Search for the cell housing the specified text and yield its (X, Y) center coordinate. 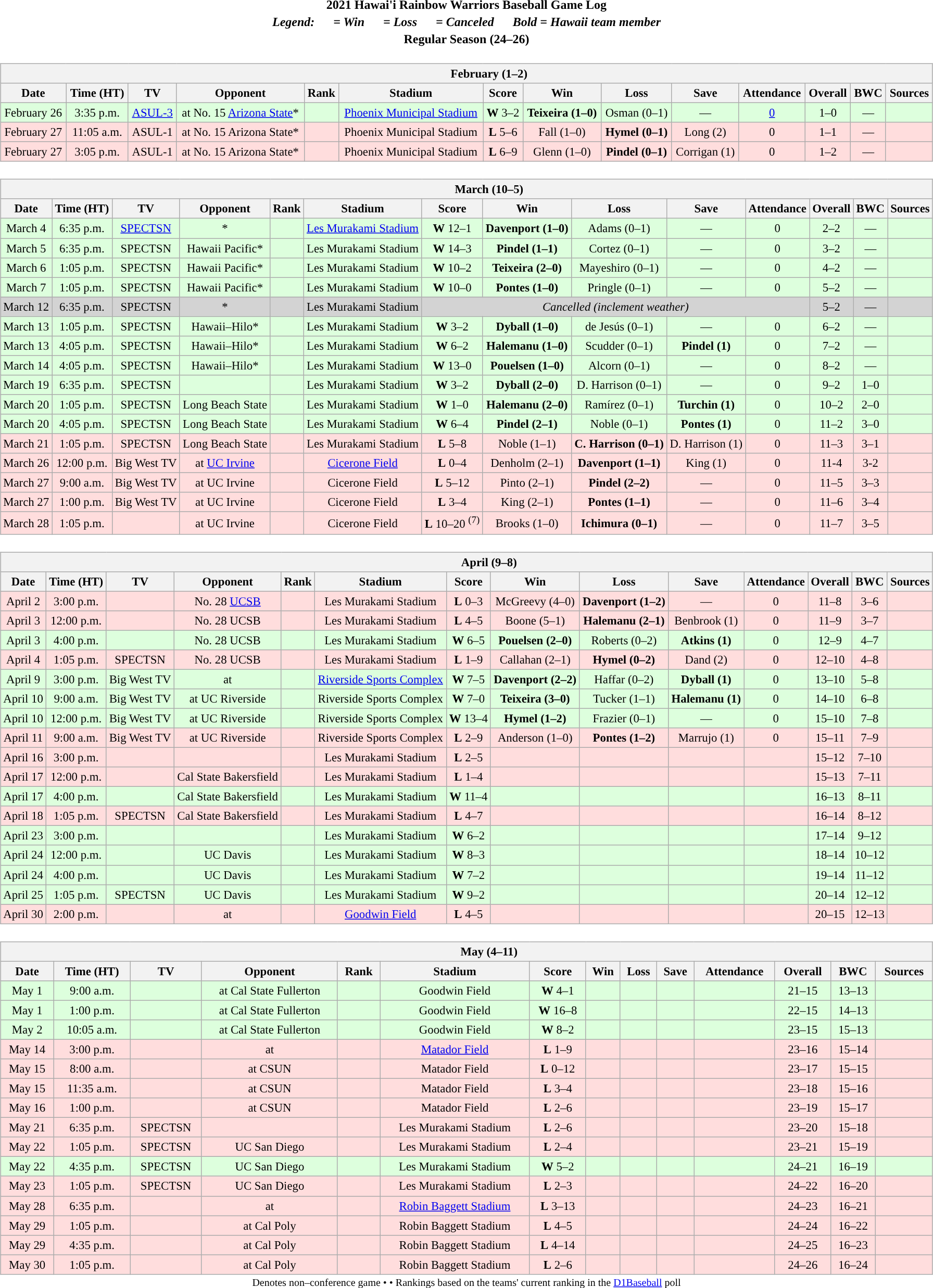
3–0 (871, 424)
15–19 (853, 1147)
11–3 (831, 443)
22–15 (803, 1010)
3–4 (871, 502)
W 4–1 (558, 990)
7–10 (869, 757)
14–10 (830, 699)
Pindel (1–1) (527, 248)
L 4–14 (558, 1245)
Halemanu (2–1) (624, 620)
Ichimura (0–1) (619, 523)
23–20 (803, 1128)
Noble (1–1) (527, 443)
Dyball (2–0) (527, 385)
Glenn (1–0) (562, 152)
15–18 (853, 1128)
April 2 (23, 601)
L 3–13 (558, 1206)
L 0–4 (452, 463)
4–8 (869, 659)
April 23 (23, 836)
3–5 (871, 523)
Long (2) (705, 132)
L 6–9 (503, 152)
Ramírez (0–1) (619, 404)
7–9 (869, 738)
March 6 (26, 267)
Brooks (1–0) (527, 523)
Davenport (1–0) (527, 228)
13–13 (853, 990)
Callahan (2–1) (535, 659)
3–6 (869, 601)
L 5–8 (452, 443)
14–13 (853, 1010)
3–3 (871, 483)
April 30 (23, 914)
11-4 (831, 463)
February 26 (33, 112)
W 10–0 (452, 287)
23–17 (803, 1069)
W 10–2 (452, 267)
May (4–11) (466, 951)
Pouelsen (2–0) (535, 640)
23–18 (803, 1088)
Halemanu (1–0) (527, 346)
W 16–8 (558, 1010)
Pontes (1–2) (624, 738)
16–23 (853, 1245)
Cortez (0–1) (619, 248)
W 13–0 (452, 365)
Fall (1–0) (562, 132)
3:05 p.m. (97, 152)
Hymel (0–1) (637, 132)
20–14 (830, 895)
March 5 (26, 248)
April 11 (23, 738)
Halemanu (2–0) (527, 404)
L 0–12 (558, 1069)
17–14 (830, 836)
May 21 (27, 1128)
7–11 (869, 777)
24–21 (803, 1167)
15–15 (853, 1069)
March 26 (26, 463)
24–26 (803, 1265)
Teixeira (3–0) (535, 699)
Pouelsen (1–0) (527, 365)
24–25 (803, 1245)
19–14 (830, 875)
23–16 (803, 1049)
L 5–6 (503, 132)
4–2 (831, 267)
W 9–2 (469, 895)
L 2–5 (469, 757)
6–8 (869, 699)
8–11 (869, 797)
W 6–4 (452, 424)
7–2 (831, 346)
L 0–3 (469, 601)
16–13 (830, 797)
de Jesús (0–1) (619, 326)
Benbrook (1) (706, 620)
Anderson (1–0) (535, 738)
W 8–3 (469, 855)
ASUL-3 (152, 112)
Pringle (0–1) (619, 287)
Pinto (2–1) (527, 483)
Corrigan (1) (705, 152)
March 19 (26, 385)
Adams (0–1) (619, 228)
L 2–9 (469, 738)
D. Harrison (1) (706, 443)
W 14–3 (452, 248)
3:35 p.m. (97, 112)
D. Harrison (0–1) (619, 385)
16–24 (853, 1265)
March 7 (26, 287)
10–12 (869, 855)
12–9 (830, 640)
King (1) (706, 463)
Denholm (2–1) (527, 463)
April 4 (23, 659)
L 1–4 (469, 777)
2:00 p.m. (76, 914)
Osman (0–1) (637, 112)
Noble (0–1) (619, 424)
11–6 (831, 502)
L 5–12 (452, 483)
11:35 a.m. (92, 1088)
W 13–4 (469, 718)
15–12 (830, 757)
Pontes (1) (706, 424)
11–2 (831, 424)
McGreevy (4–0) (535, 601)
2–0 (871, 404)
12–13 (869, 914)
3–1 (871, 443)
13–10 (830, 679)
4–7 (869, 640)
March 28 (26, 523)
Dyball (1) (706, 679)
Frazier (0–1) (624, 718)
April 18 (23, 816)
Pindel (2–2) (619, 483)
May 28 (27, 1206)
23–19 (803, 1108)
L 2–3 (558, 1186)
15–14 (853, 1049)
23–15 (803, 1030)
10–2 (831, 404)
W 6–5 (469, 640)
8–12 (869, 816)
February (1–2) (466, 73)
Pindel (2–1) (527, 424)
Roberts (0–2) (624, 640)
Pindel (0–1) (637, 152)
Pontes (1–1) (619, 502)
King (2–1) (527, 502)
March 12 (26, 307)
W 7–5 (469, 679)
2–2 (831, 228)
24–23 (803, 1206)
Halemanu (1) (706, 699)
5–8 (869, 679)
9–12 (869, 836)
8:00 a.m. (92, 1069)
April 9 (23, 679)
Mayeshiro (0–1) (619, 267)
L 2–4 (558, 1147)
Davenport (1–1) (619, 463)
9–2 (831, 385)
15–10 (830, 718)
April 16 (23, 757)
16–21 (853, 1206)
L 4–7 (469, 816)
15–17 (853, 1108)
Pindel (1) (706, 346)
11–7 (831, 523)
18–14 (830, 855)
May 23 (27, 1186)
Cancelled (inclement weather) (615, 307)
May 14 (27, 1049)
15–16 (853, 1088)
March 4 (26, 228)
May 2 (27, 1030)
20–15 (830, 914)
21–15 (803, 990)
12–10 (830, 659)
11:05 a.m. (97, 132)
3–7 (869, 620)
Hymel (0–2) (624, 659)
24–24 (803, 1226)
Marrujo (1) (706, 738)
Hymel (1–2) (535, 718)
3-2 (871, 463)
W 11–4 (469, 797)
Teixeira (2–0) (527, 267)
23–21 (803, 1147)
Dyball (1–0) (527, 326)
March 14 (26, 365)
W 8–2 (558, 1030)
April (9–8) (466, 562)
W 7–2 (469, 875)
12–12 (869, 895)
11–8 (830, 601)
May 30 (27, 1265)
1–2 (828, 152)
16–22 (853, 1226)
C. Harrison (0–1) (619, 443)
10:05 a.m. (92, 1030)
Davenport (1–2) (624, 601)
16–20 (853, 1186)
Atkins (1) (706, 640)
Teixeira (1–0) (562, 112)
6–2 (831, 326)
15–11 (830, 738)
11–9 (830, 620)
16–14 (830, 816)
May 16 (27, 1108)
16–19 (853, 1167)
11–12 (869, 875)
Dand (2) (706, 659)
3–2 (831, 248)
Boone (5–1) (535, 620)
Davenport (2–2) (535, 679)
Haffar (0–2) (624, 679)
L 10–20 (7) (452, 523)
W 7–0 (469, 699)
1–1 (828, 132)
W 1–0 (452, 404)
8–2 (831, 365)
March (10–5) (466, 189)
24–22 (803, 1186)
Scudder (0–1) (619, 346)
Alcorn (0–1) (619, 365)
Turchin (1) (706, 404)
11–5 (831, 483)
April 25 (23, 895)
W 12–1 (452, 228)
March 21 (26, 443)
W 5–2 (558, 1167)
Tucker (1–1) (624, 699)
7–8 (869, 718)
Pontes (1–0) (527, 287)
